Pinpoint the cell where the given text exists, returning its [X, Y] midpoint coordinate. 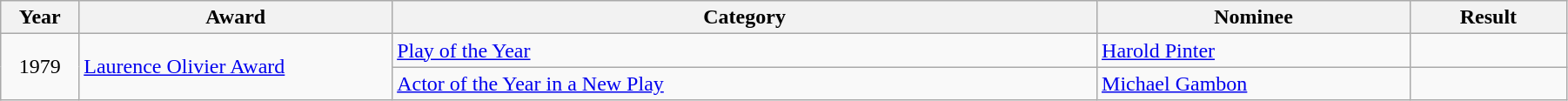
Award [236, 17]
Play of the Year [745, 50]
Michael Gambon [1254, 84]
Category [745, 17]
Harold Pinter [1254, 50]
Laurence Olivier Award [236, 67]
Actor of the Year in a New Play [745, 84]
Year [40, 17]
Result [1488, 17]
Nominee [1254, 17]
1979 [40, 67]
